Pinpoint the cell where the given text exists, returning its (x, y) midpoint coordinate. 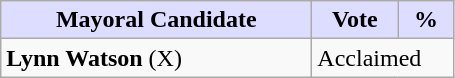
Lynn Watson (X) (156, 58)
Mayoral Candidate (156, 20)
% (426, 20)
Acclaimed (383, 58)
Vote (355, 20)
